Determine the (x, y) coordinate at the center of the cell enclosing the given text.  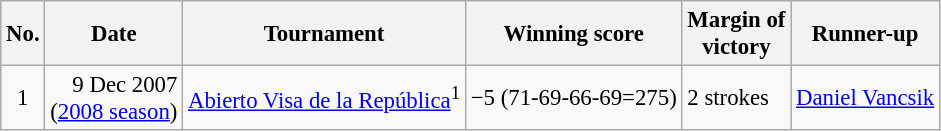
9 Dec 2007(2008 season) (114, 98)
1 (23, 98)
Runner-up (866, 34)
Tournament (324, 34)
No. (23, 34)
Abierto Visa de la República1 (324, 98)
−5 (71-69-66-69=275) (574, 98)
Daniel Vancsik (866, 98)
Date (114, 34)
Winning score (574, 34)
Margin ofvictory (736, 34)
2 strokes (736, 98)
